From the cell containing the given text, extract its center point as (x, y) coordinate. 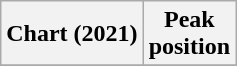
Peakposition (189, 34)
Chart (2021) (72, 34)
